Return (X, Y) of the center of cell containing provided text 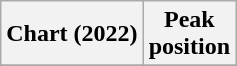
Chart (2022) (72, 34)
Peakposition (189, 34)
